Find where the given text appears and provide that cell's center as (X, Y) coordinate. 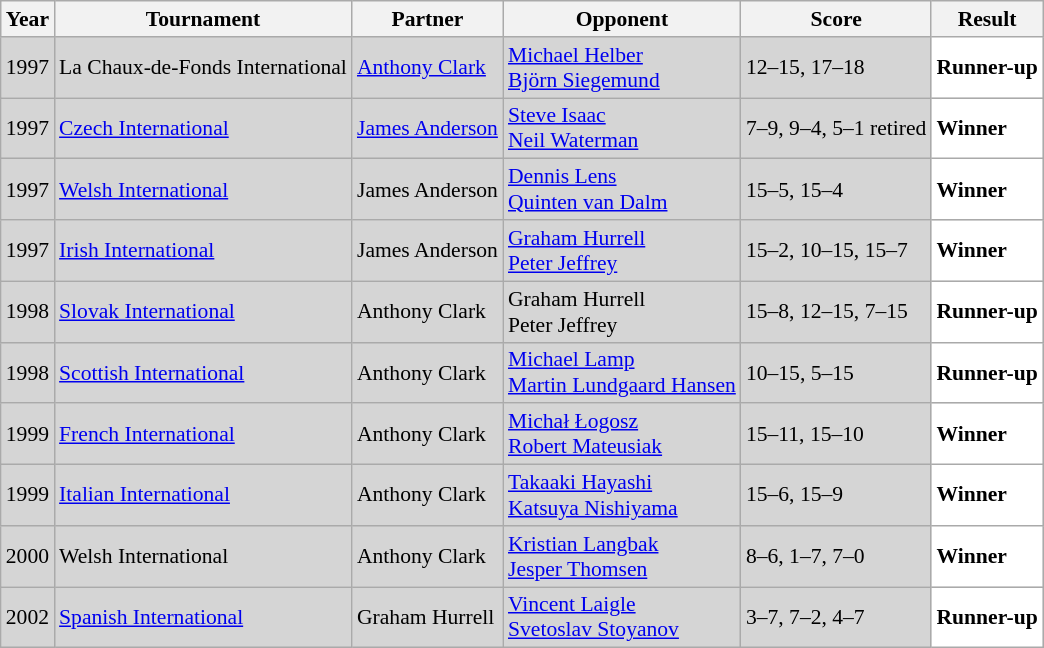
La Chaux-de-Fonds International (203, 68)
Spanish International (203, 618)
Italian International (203, 496)
15–5, 15–4 (836, 190)
Kristian Langbak Jesper Thomsen (622, 556)
Dennis Lens Quinten van Dalm (622, 190)
2002 (28, 618)
8–6, 1–7, 7–0 (836, 556)
Michael Lamp Martin Lundgaard Hansen (622, 372)
12–15, 17–18 (836, 68)
French International (203, 434)
15–11, 15–10 (836, 434)
Score (836, 19)
Vincent Laigle Svetoslav Stoyanov (622, 618)
Year (28, 19)
7–9, 9–4, 5–1 retired (836, 128)
Czech International (203, 128)
Michael Helber Björn Siegemund (622, 68)
15–8, 12–15, 7–15 (836, 312)
Graham Hurrell (428, 618)
Takaaki Hayashi Katsuya Nishiyama (622, 496)
Opponent (622, 19)
Scottish International (203, 372)
Slovak International (203, 312)
15–2, 10–15, 15–7 (836, 250)
Result (986, 19)
Steve Isaac Neil Waterman (622, 128)
Michał Łogosz Robert Mateusiak (622, 434)
15–6, 15–9 (836, 496)
Tournament (203, 19)
Partner (428, 19)
Irish International (203, 250)
3–7, 7–2, 4–7 (836, 618)
10–15, 5–15 (836, 372)
2000 (28, 556)
